Output the [X, Y] coordinate of the center of the cell containing the given text.  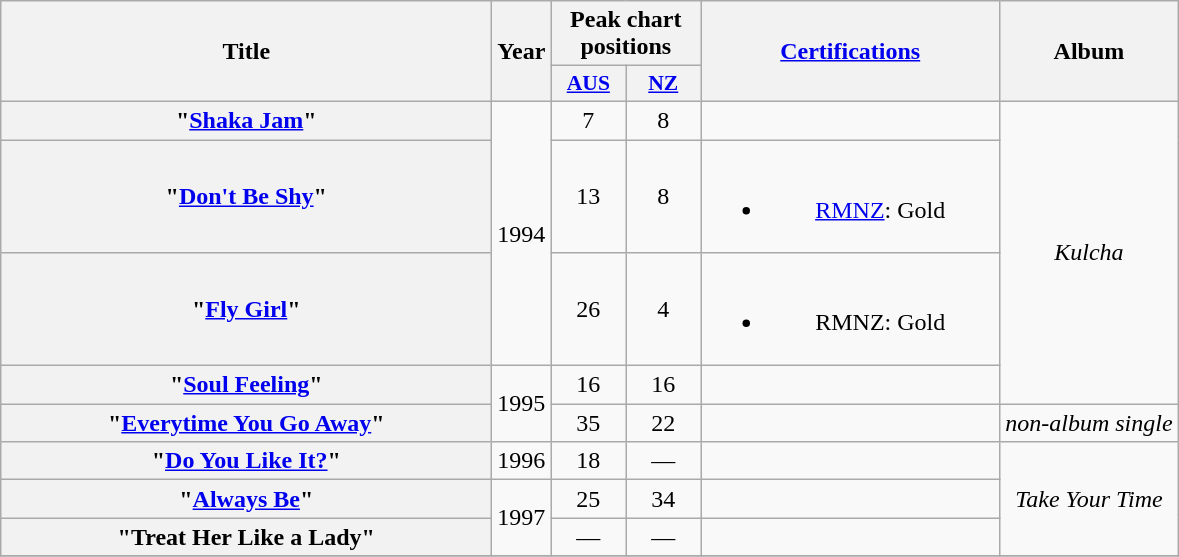
1994 [522, 233]
25 [588, 499]
"Do You Like It?" [246, 461]
18 [588, 461]
1997 [522, 518]
1995 [522, 404]
"Soul Feeling" [246, 385]
AUS [588, 84]
NZ [664, 84]
Take Your Time [1089, 499]
"Don't Be Shy" [246, 196]
"Treat Her Like a Lady" [246, 537]
4 [664, 310]
34 [664, 499]
non-album single [1089, 423]
Kulcha [1089, 252]
"Shaka Jam" [246, 120]
22 [664, 423]
13 [588, 196]
Peak chart positions [626, 34]
26 [588, 310]
"Fly Girl" [246, 310]
7 [588, 120]
Certifications [850, 52]
"Everytime You Go Away" [246, 423]
Year [522, 52]
Album [1089, 52]
35 [588, 423]
1996 [522, 461]
"Always Be" [246, 499]
Title [246, 52]
